Identify which cell holds the provided text, then report its [X, Y] central coordinate. 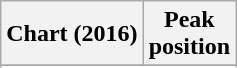
Chart (2016) [72, 34]
Peakposition [189, 34]
